Search for the cell housing the specified text and yield its (x, y) center coordinate. 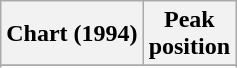
Chart (1994) (72, 34)
Peakposition (189, 34)
